For the text-containing cell, return its midpoint in (X, Y) coordinate format. 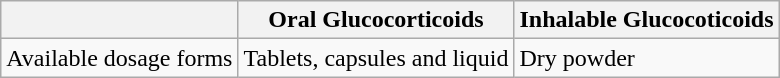
Oral Glucocorticoids (376, 20)
Tablets, capsules and liquid (376, 58)
Inhalable Glucocoticoids (646, 20)
Dry powder (646, 58)
Available dosage forms (120, 58)
